From the cell containing the given text, extract its center point as (x, y) coordinate. 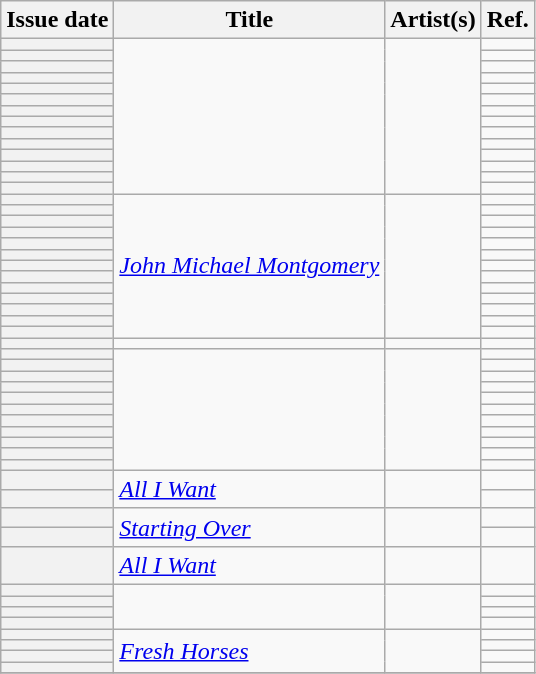
Starting Over (250, 527)
Fresh Horses (250, 651)
John Michael Montgomery (250, 266)
Ref. (508, 20)
Title (250, 20)
Issue date (58, 20)
Artist(s) (433, 20)
